Identify which cell holds the provided text, then report its [x, y] central coordinate. 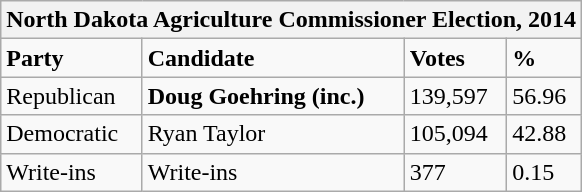
139,597 [455, 96]
% [544, 58]
105,094 [455, 134]
Votes [455, 58]
Republican [72, 96]
Candidate [273, 58]
North Dakota Agriculture Commissioner Election, 2014 [292, 20]
377 [455, 172]
Democratic [72, 134]
0.15 [544, 172]
Party [72, 58]
Doug Goehring (inc.) [273, 96]
Ryan Taylor [273, 134]
56.96 [544, 96]
42.88 [544, 134]
